Pinpoint the cell where the given text exists, returning its [X, Y] midpoint coordinate. 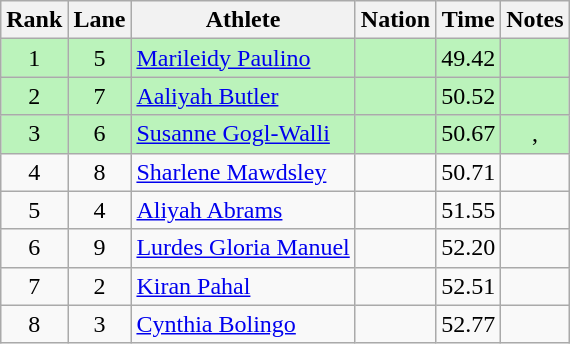
Lurdes Gloria Manuel [243, 248]
Rank [34, 20]
52.51 [468, 286]
52.77 [468, 324]
Aaliyah Butler [243, 96]
50.71 [468, 172]
Susanne Gogl-Walli [243, 134]
Notes [535, 20]
Kiran Pahal [243, 286]
Lane [100, 20]
50.52 [468, 96]
49.42 [468, 58]
Aliyah Abrams [243, 210]
9 [100, 248]
Nation [395, 20]
Sharlene Mawdsley [243, 172]
1 [34, 58]
50.67 [468, 134]
Marileidy Paulino [243, 58]
Time [468, 20]
51.55 [468, 210]
, [535, 134]
Cynthia Bolingo [243, 324]
52.20 [468, 248]
Athlete [243, 20]
